Detect which cell encompasses the target text, then output its (X, Y) center coordinate. 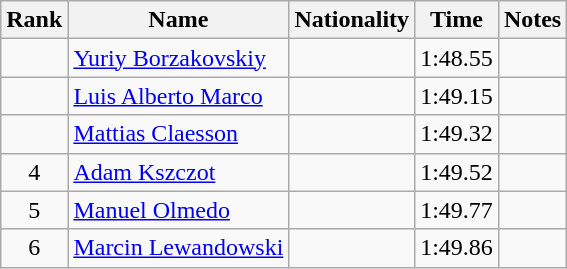
1:49.15 (457, 96)
1:48.55 (457, 58)
Rank (34, 20)
Nationality (352, 20)
Notes (532, 20)
5 (34, 210)
Marcin Lewandowski (178, 248)
Manuel Olmedo (178, 210)
1:49.77 (457, 210)
Luis Alberto Marco (178, 96)
1:49.86 (457, 248)
Time (457, 20)
6 (34, 248)
1:49.32 (457, 134)
Adam Kszczot (178, 172)
Mattias Claesson (178, 134)
4 (34, 172)
Yuriy Borzakovskiy (178, 58)
1:49.52 (457, 172)
Name (178, 20)
